Determine the [x, y] coordinate at the center of the cell enclosing the given text.  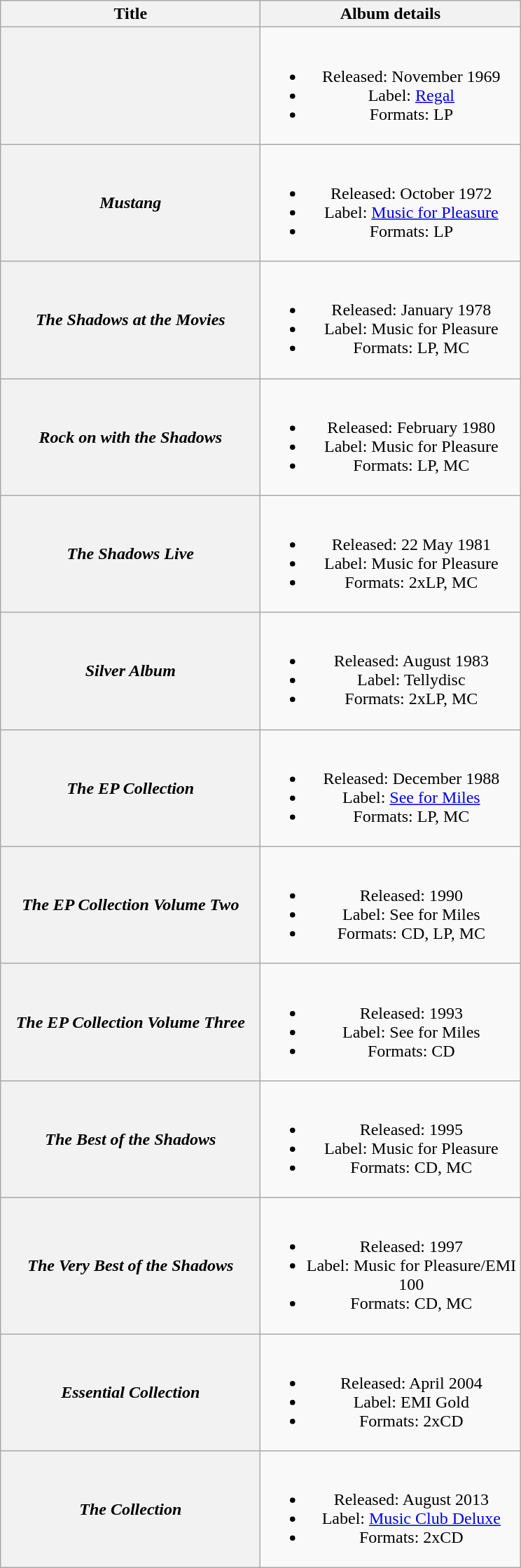
Released: 1990Label: See for MilesFormats: CD, LP, MC [391, 905]
Rock on with the Shadows [130, 437]
Released: 1997Label: Music for Pleasure/EMI 100Formats: CD, MC [391, 1265]
Released: August 1983Label: TellydiscFormats: 2xLP, MC [391, 671]
Released: 1993Label: See for MilesFormats: CD [391, 1022]
Released: November 1969Label: RegalFormats: LP [391, 85]
Released: 1995Label: Music for PleasureFormats: CD, MC [391, 1139]
Released: October 1972Label: Music for PleasureFormats: LP [391, 203]
Released: January 1978Label: Music for PleasureFormats: LP, MC [391, 319]
Essential Collection [130, 1393]
Album details [391, 14]
The EP Collection Volume Two [130, 905]
The Best of the Shadows [130, 1139]
Released: April 2004Label: EMI GoldFormats: 2xCD [391, 1393]
The Collection [130, 1509]
The Shadows Live [130, 553]
Title [130, 14]
Released: August 2013Label: Music Club DeluxeFormats: 2xCD [391, 1509]
The Very Best of the Shadows [130, 1265]
Released: February 1980Label: Music for PleasureFormats: LP, MC [391, 437]
Released: 22 May 1981Label: Music for PleasureFormats: 2xLP, MC [391, 553]
The Shadows at the Movies [130, 319]
The EP Collection Volume Three [130, 1022]
Mustang [130, 203]
Silver Album [130, 671]
Released: December 1988Label: See for MilesFormats: LP, MC [391, 788]
The EP Collection [130, 788]
